For the text-containing cell, return its midpoint in [x, y] coordinate format. 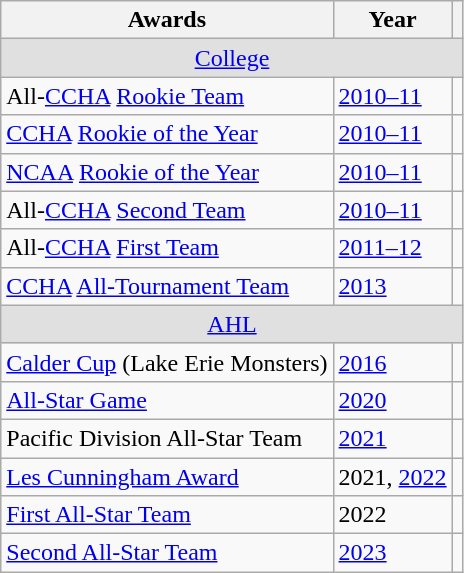
Year [392, 20]
Awards [167, 20]
All-CCHA Second Team [167, 210]
Les Cunningham Award [167, 477]
All-CCHA First Team [167, 248]
2023 [392, 553]
Pacific Division All-Star Team [167, 438]
First All-Star Team [167, 515]
NCAA Rookie of the Year [167, 172]
2013 [392, 286]
2020 [392, 400]
AHL [232, 324]
All-Star Game [167, 400]
2011–12 [392, 248]
CCHA All-Tournament Team [167, 286]
2021 [392, 438]
2016 [392, 362]
College [232, 58]
Second All-Star Team [167, 553]
All-CCHA Rookie Team [167, 96]
CCHA Rookie of the Year [167, 134]
2021, 2022 [392, 477]
2022 [392, 515]
Calder Cup (Lake Erie Monsters) [167, 362]
